Pinpoint the cell where the given text exists, returning its [X, Y] midpoint coordinate. 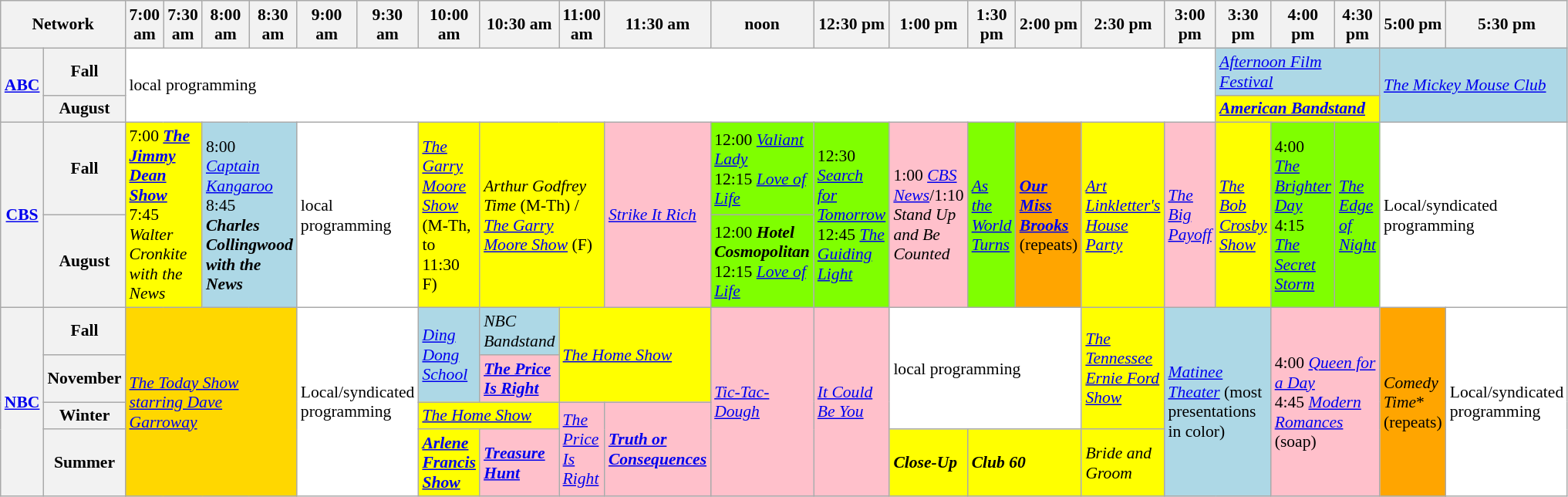
The Garry Moore Show (M-Th, to 11:30 F) [449, 215]
9:30 am [387, 25]
noon [762, 25]
Club 60 [1025, 463]
3:30 pm [1243, 25]
NBC [22, 402]
12:00 Hotel Cosmopolitan12:15 Love of Life [762, 262]
1:30 pm [992, 25]
11:00 am [582, 25]
NBC Bandstand [519, 332]
2:30 pm [1123, 25]
Close-Up [929, 463]
The Edge of Night [1357, 215]
It Could Be You [851, 402]
Truth or Consequences [657, 449]
4:00 The Brighter Day4:15 The Secret Storm [1303, 215]
10:00 am [449, 25]
5:00 pm [1413, 25]
8:00 am [225, 25]
The Tennessee Ernie Ford Show [1123, 369]
Comedy Time* (repeats) [1413, 402]
12:30 Search for Tomorrow12:45 The Guiding Light [851, 215]
Art Linkletter's House Party [1123, 215]
As the World Turns [992, 215]
4:30 pm [1357, 25]
The Bob Crosby Show [1243, 215]
10:30 am [519, 25]
Afternoon Film Festival [1297, 71]
12:00 Valiant Lady12:15 Love of Life [762, 169]
12:30 pm [851, 25]
Treasure Hunt [519, 463]
1:00 CBS News/1:10 Stand Up and Be Counted [929, 215]
2:00 pm [1049, 25]
Tic-Tac-Dough [762, 402]
The Mickey Mouse Club [1473, 85]
Arthur Godfrey Time (M-Th) / The Garry Moore Show (F) [542, 215]
ABC [22, 85]
Our Miss Brooks (repeats) [1049, 215]
4:00 pm [1303, 25]
3:00 pm [1189, 25]
November [84, 378]
CBS [22, 215]
Network [63, 25]
9:00 am [327, 25]
4:00 Queen for a Day4:45 Modern Romances (soap) [1325, 402]
American Bandstand [1297, 109]
1:00 pm [929, 25]
7:30 am [183, 25]
7:00 am [144, 25]
Summer [84, 463]
8:00 Captain Kangaroo8:45 Charles Collingwood with the News [250, 215]
The Today Show starring Dave Garroway [211, 402]
7:00 The Jimmy Dean Show7:45 Walter Cronkite with the News [164, 215]
Bride and Groom [1123, 463]
8:30 am [273, 25]
5:30 pm [1507, 25]
Strike It Rich [657, 215]
Matinee Theater (most presentations in color) [1217, 402]
Arlene Francis Show [449, 463]
Winter [84, 416]
The Big Payoff [1189, 215]
11:30 am [657, 25]
Ding Dong School [449, 355]
